Capture the cell that displays the provided text and extract its [X, Y] central coordinate. 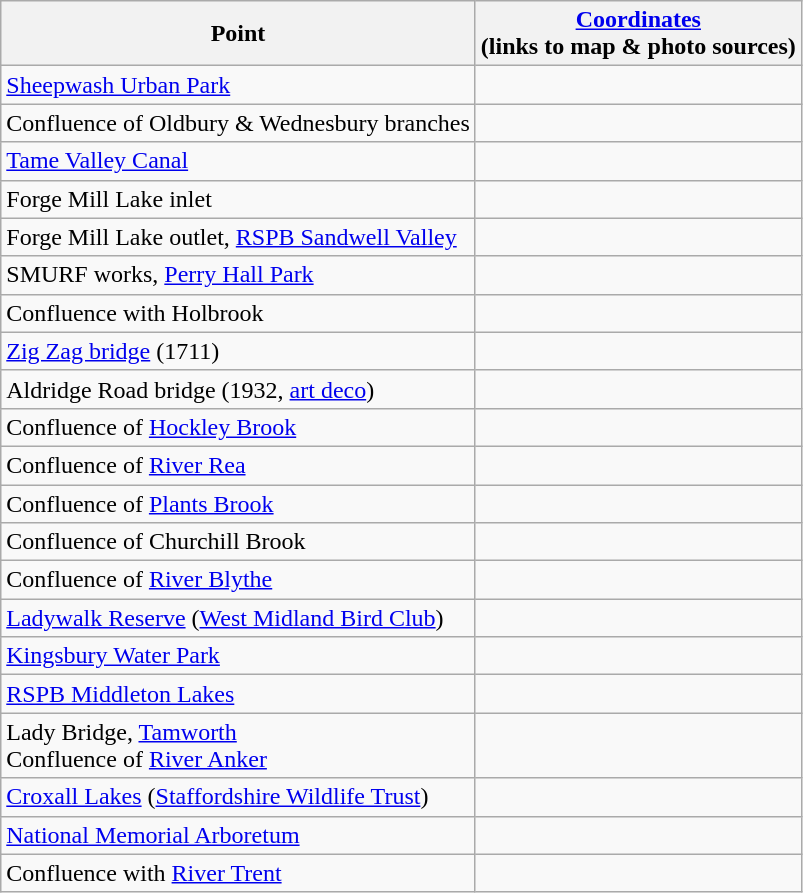
Confluence of Hockley Brook [238, 427]
Forge Mill Lake inlet [238, 199]
Confluence of River Blythe [238, 580]
Confluence of Oldbury & Wednesbury branches [238, 123]
Point [238, 34]
Zig Zag bridge (1711) [238, 351]
Tame Valley Canal [238, 161]
Confluence with Holbrook [238, 313]
Confluence with River Trent [238, 873]
Croxall Lakes (Staffordshire Wildlife Trust) [238, 797]
National Memorial Arboretum [238, 835]
RSPB Middleton Lakes [238, 694]
Forge Mill Lake outlet, RSPB Sandwell Valley [238, 237]
Confluence of Plants Brook [238, 503]
Kingsbury Water Park [238, 656]
Aldridge Road bridge (1932, art deco) [238, 389]
Lady Bridge, TamworthConfluence of River Anker [238, 746]
SMURF works, Perry Hall Park [238, 275]
Sheepwash Urban Park [238, 85]
Confluence of Churchill Brook [238, 542]
Coordinates(links to map & photo sources) [638, 34]
Ladywalk Reserve (West Midland Bird Club) [238, 618]
Confluence of River Rea [238, 465]
